Return (x, y) of the center of cell containing provided text 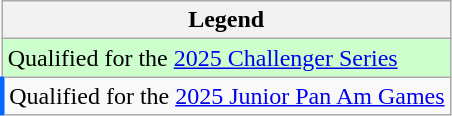
Legend (226, 20)
Qualified for the 2025 Junior Pan Am Games (226, 96)
Qualified for the 2025 Challenger Series (226, 58)
